Extract the [X, Y] coordinate from the center of the cell holding the provided text.  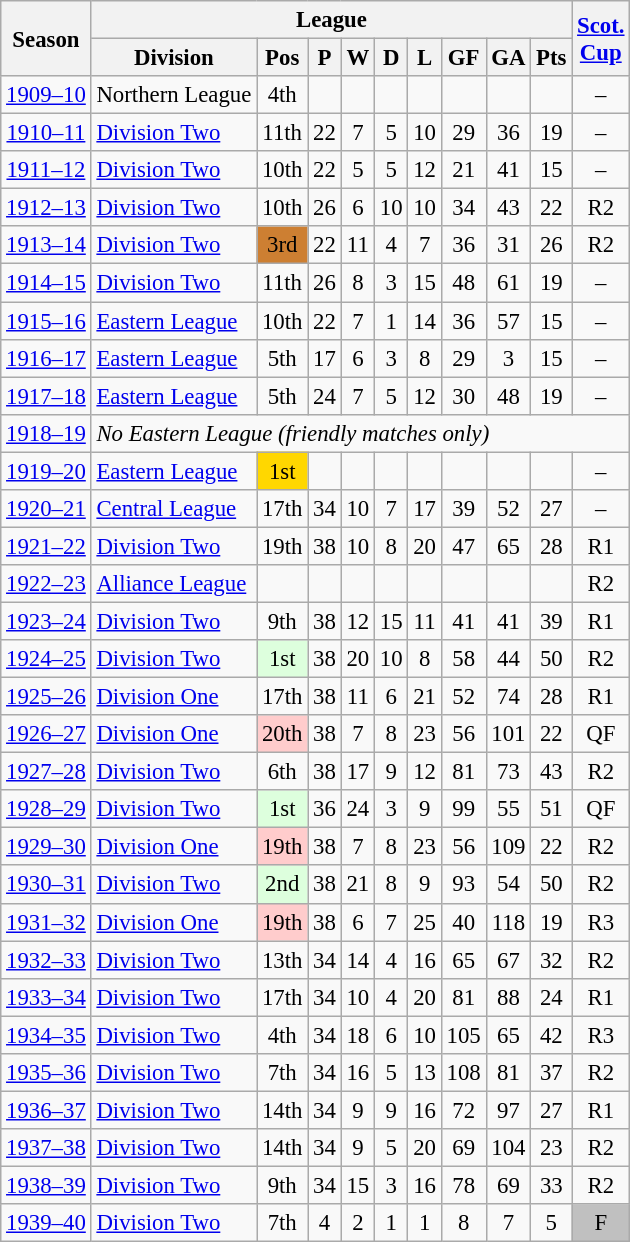
1926–27 [46, 734]
P [324, 58]
108 [464, 1073]
2nd [282, 885]
54 [508, 885]
3rd [282, 245]
47 [464, 546]
Scot.Cup [601, 38]
88 [508, 997]
1910–11 [46, 133]
L [424, 58]
1931–32 [46, 922]
18 [358, 1035]
1916–17 [46, 358]
104 [508, 1148]
57 [508, 321]
1909–10 [46, 95]
13 [424, 1073]
105 [464, 1035]
1939–40 [46, 1223]
58 [464, 659]
1938–39 [46, 1185]
74 [508, 697]
F [601, 1223]
55 [508, 809]
Division [174, 58]
44 [508, 659]
30 [464, 396]
61 [508, 283]
Alliance League [174, 584]
1918–19 [46, 433]
1923–24 [46, 621]
Pos [282, 58]
Pts [552, 58]
Central League [174, 509]
97 [508, 1110]
1930–31 [46, 885]
20th [282, 734]
99 [464, 809]
1934–35 [46, 1035]
1911–12 [46, 170]
1913–14 [46, 245]
1935–36 [46, 1073]
101 [508, 734]
1932–33 [46, 960]
33 [552, 1185]
1921–22 [46, 546]
1927–28 [46, 772]
67 [508, 960]
25 [424, 922]
42 [552, 1035]
1912–13 [46, 208]
1919–20 [46, 471]
109 [508, 847]
51 [552, 809]
13th [282, 960]
Season [46, 38]
1933–34 [46, 997]
1937–38 [46, 1148]
73 [508, 772]
2 [358, 1223]
32 [552, 960]
1924–25 [46, 659]
Northern League [174, 95]
GA [508, 58]
No Eastern League (friendly matches only) [360, 433]
1936–37 [46, 1110]
1922–23 [46, 584]
D [392, 58]
1925–26 [46, 697]
W [358, 58]
1914–15 [46, 283]
118 [508, 922]
37 [552, 1073]
1920–21 [46, 509]
6th [282, 772]
40 [464, 922]
72 [464, 1110]
1928–29 [46, 809]
GF [464, 58]
1929–30 [46, 847]
League [332, 20]
31 [508, 245]
93 [464, 885]
78 [464, 1185]
1915–16 [46, 321]
1917–18 [46, 396]
